Determine the [x, y] coordinate at the center of the cell enclosing the given text.  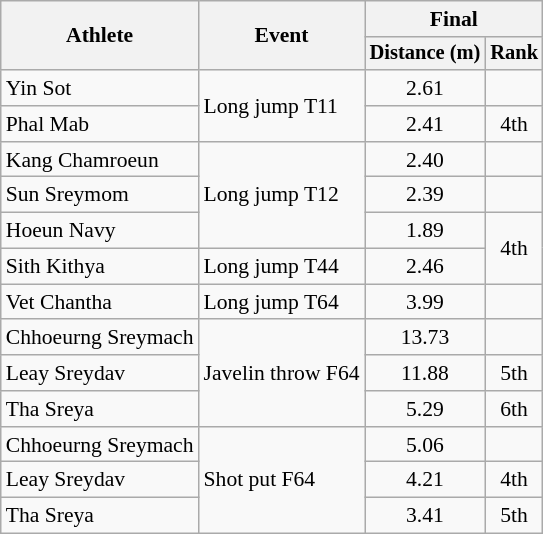
2.61 [426, 88]
1.89 [426, 231]
Long jump T11 [282, 106]
Sith Kithya [100, 267]
Final [454, 19]
5.06 [426, 445]
Rank [514, 54]
11.88 [426, 373]
2.39 [426, 195]
Javelin throw F64 [282, 374]
2.40 [426, 160]
6th [514, 409]
2.41 [426, 124]
Long jump T44 [282, 267]
Distance (m) [426, 54]
2.46 [426, 267]
Shot put F64 [282, 480]
4.21 [426, 480]
Yin Sot [100, 88]
Sun Sreymom [100, 195]
5.29 [426, 409]
Hoeun Navy [100, 231]
Long jump T64 [282, 302]
Long jump T12 [282, 196]
13.73 [426, 338]
Athlete [100, 36]
3.41 [426, 516]
Vet Chantha [100, 302]
Kang Chamroeun [100, 160]
3.99 [426, 302]
Phal Mab [100, 124]
Event [282, 36]
